Scan for the cell matching the given text and deliver its (X, Y) coordinate at center. 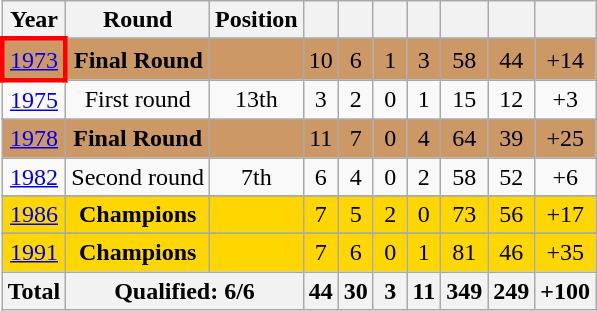
249 (512, 291)
15 (464, 100)
52 (512, 177)
1973 (34, 60)
1982 (34, 177)
64 (464, 138)
Year (34, 20)
13th (257, 100)
81 (464, 253)
5 (356, 215)
+3 (566, 100)
1975 (34, 100)
+35 (566, 253)
39 (512, 138)
73 (464, 215)
10 (320, 60)
Round (138, 20)
12 (512, 100)
Position (257, 20)
First round (138, 100)
349 (464, 291)
1991 (34, 253)
+25 (566, 138)
Total (34, 291)
+100 (566, 291)
+6 (566, 177)
Second round (138, 177)
30 (356, 291)
46 (512, 253)
+14 (566, 60)
1986 (34, 215)
+17 (566, 215)
Qualified: 6/6 (184, 291)
7th (257, 177)
56 (512, 215)
1978 (34, 138)
